Scan for the cell matching the given text and deliver its (X, Y) coordinate at center. 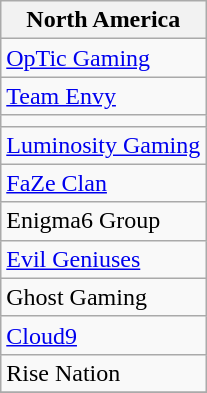
North America (104, 20)
Rise Nation (104, 373)
OpTic Gaming (104, 58)
Cloud9 (104, 335)
Evil Geniuses (104, 259)
Luminosity Gaming (104, 145)
FaZe Clan (104, 183)
Enigma6 Group (104, 221)
Ghost Gaming (104, 297)
Team Envy (104, 96)
